Extract the [x, y] coordinate from the center of the cell holding the provided text.  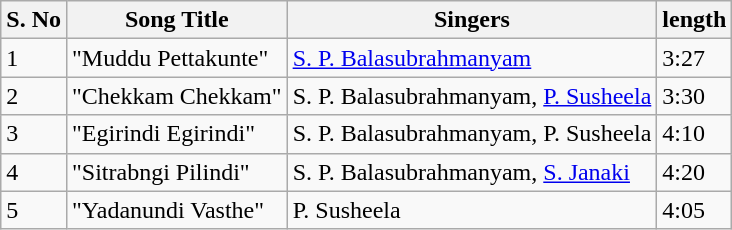
5 [34, 210]
4:10 [694, 134]
S. P. Balasubrahmanyam [472, 58]
Singers [472, 20]
S. No [34, 20]
3 [34, 134]
P. Susheela [472, 210]
1 [34, 58]
"Muddu Pettakunte" [176, 58]
4:05 [694, 210]
"Sitrabngi Pilindi" [176, 172]
"Egirindi Egirindi" [176, 134]
4 [34, 172]
2 [34, 96]
S. P. Balasubrahmanyam, S. Janaki [472, 172]
length [694, 20]
"Chekkam Chekkam" [176, 96]
3:27 [694, 58]
3:30 [694, 96]
4:20 [694, 172]
Song Title [176, 20]
"Yadanundi Vasthe" [176, 210]
